Provide the [X, Y] coordinate of the cell's center where the given text is located.  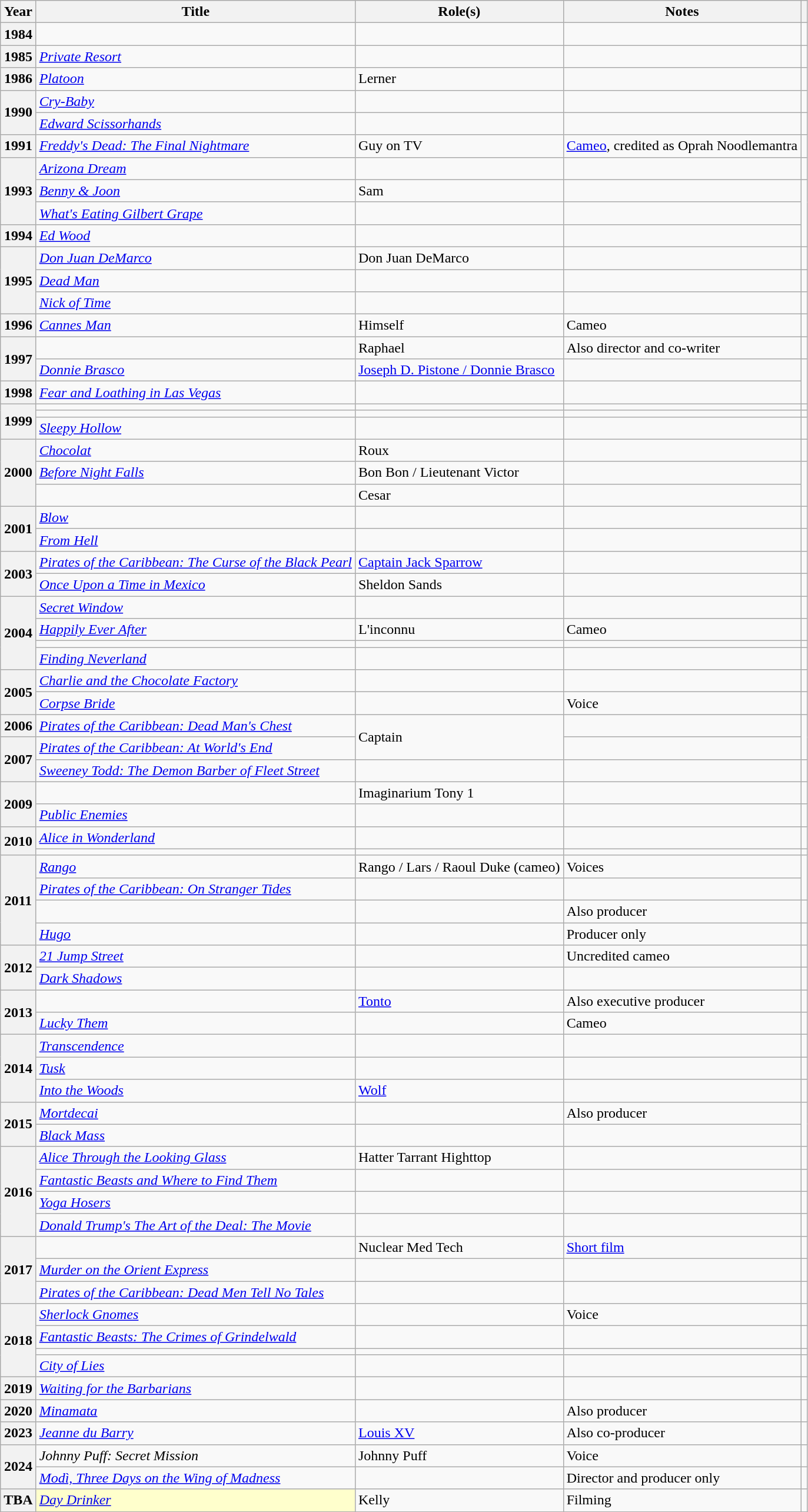
Public Enemies [195, 815]
2016 [18, 1191]
Platoon [195, 79]
Murder on the Orient Express [195, 1270]
2019 [18, 1388]
Voices [682, 866]
Freddy's Dead: The Final Nightmare [195, 146]
Title [195, 12]
Lerner [459, 79]
1995 [18, 280]
Guy on TV [459, 146]
2011 [18, 900]
Mortdecai [195, 1113]
Sweeney Todd: The Demon Barber of Fleet Street [195, 770]
City of Lies [195, 1366]
1994 [18, 235]
2007 [18, 759]
1986 [18, 79]
Cry-Baby [195, 101]
Pirates of the Caribbean: Dead Men Tell No Tales [195, 1292]
Before Night Falls [195, 473]
Hugo [195, 934]
2001 [18, 529]
Once Upon a Time in Mexico [195, 584]
1997 [18, 359]
Finding Neverland [195, 659]
Edward Scissorhands [195, 124]
Private Resort [195, 57]
Charlie and the Chocolate Factory [195, 681]
Tonto [459, 1001]
Captain Jack Sparrow [459, 562]
Bon Bon / Lieutenant Victor [459, 473]
Modì, Three Days on the Wing of Madness [195, 1478]
Imaginarium Tony 1 [459, 793]
2017 [18, 1270]
2003 [18, 573]
1993 [18, 191]
Himself [459, 325]
1999 [18, 421]
1998 [18, 393]
Producer only [682, 934]
2018 [18, 1341]
Nick of Time [195, 303]
Sherlock Gnomes [195, 1315]
Filming [682, 1500]
Fantastic Beasts: The Crimes of Grindelwald [195, 1337]
Raphael [459, 348]
Secret Window [195, 607]
21 Jump Street [195, 956]
Chocolat [195, 450]
Pirates of the Caribbean: On Stranger Tides [195, 889]
Captain [459, 737]
Pirates of the Caribbean: At World's End [195, 748]
2014 [18, 1068]
Sleepy Hollow [195, 428]
2013 [18, 1012]
2010 [18, 840]
Wolf [459, 1091]
Arizona Dream [195, 168]
Corpse Bride [195, 703]
What's Eating Gilbert Grape [195, 213]
Notes [682, 12]
Transcendence [195, 1046]
2005 [18, 692]
Joseph D. Pistone / Donnie Brasco [459, 370]
Johnny Puff: Secret Mission [195, 1455]
Nuclear Med Tech [459, 1247]
2024 [18, 1467]
Dark Shadows [195, 979]
Roux [459, 450]
Cameo, credited as Oprah Noodlemantra [682, 146]
Uncredited cameo [682, 956]
Year [18, 12]
Blow [195, 517]
1991 [18, 146]
1990 [18, 112]
TBA [18, 1500]
Happily Ever After [195, 630]
2012 [18, 968]
Director and producer only [682, 1478]
1996 [18, 325]
Ed Wood [195, 235]
2000 [18, 473]
Donald Trump's The Art of the Deal: The Movie [195, 1225]
Sheldon Sands [459, 584]
Lucky Them [195, 1023]
Yoga Hosers [195, 1202]
Short film [682, 1247]
Sam [459, 191]
2006 [18, 726]
From Hell [195, 540]
Dead Man [195, 281]
Johnny Puff [459, 1455]
2015 [18, 1124]
Kelly [459, 1500]
Also director and co-writer [682, 348]
Hatter Tarrant Highttop [459, 1158]
Rango / Lars / Raoul Duke (cameo) [459, 866]
Rango [195, 866]
Black Mass [195, 1135]
Alice Through the Looking Glass [195, 1158]
1985 [18, 57]
Also executive producer [682, 1001]
Fantastic Beasts and Where to Find Them [195, 1180]
Waiting for the Barbarians [195, 1388]
Minamata [195, 1411]
L'inconnu [459, 630]
Fear and Loathing in Las Vegas [195, 393]
Donnie Brasco [195, 370]
Pirates of the Caribbean: Dead Man's Chest [195, 726]
2020 [18, 1411]
1984 [18, 34]
2004 [18, 632]
Cannes Man [195, 325]
Cesar [459, 495]
Alice in Wonderland [195, 838]
Role(s) [459, 12]
Also co-producer [682, 1433]
Into the Woods [195, 1091]
Pirates of the Caribbean: The Curse of the Black Pearl [195, 562]
2023 [18, 1433]
2009 [18, 804]
Louis XV [459, 1433]
Benny & Joon [195, 191]
Day Drinker [195, 1500]
Jeanne du Barry [195, 1433]
Tusk [195, 1068]
